Search for the cell housing the specified text and yield its (X, Y) center coordinate. 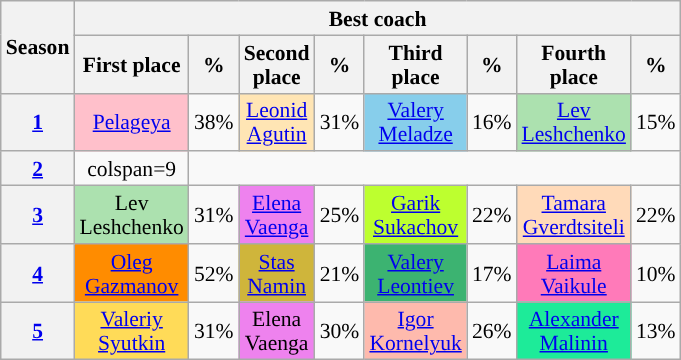
Laima Vaikule (574, 273)
30% (340, 331)
Third place (415, 64)
5 (38, 331)
Season (38, 47)
Garik Sukachov (415, 215)
colspan=9 (131, 169)
4 (38, 273)
52% (214, 273)
25% (340, 215)
Leonid Agutin (277, 122)
Fourth place (574, 64)
1 (38, 122)
Oleg Gazmanov (131, 273)
Valery Meladze (415, 122)
15% (656, 122)
Alexander Malinin (574, 331)
Tamara Gverdtsiteli (574, 215)
Pelageya (131, 122)
17% (492, 273)
21% (340, 273)
Best coach (377, 18)
Second place (277, 64)
16% (492, 122)
38% (214, 122)
Igor Kornelyuk (415, 331)
13% (656, 331)
First place (131, 64)
2 (38, 169)
Valeriy Syutkin (131, 331)
3 (38, 215)
Valery Leontiev (415, 273)
26% (492, 331)
10% (656, 273)
Stas Namin (277, 273)
